Capture the cell that displays the provided text and extract its (x, y) central coordinate. 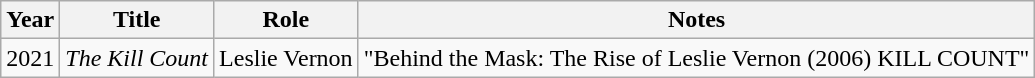
Title (137, 20)
Leslie Vernon (286, 58)
Role (286, 20)
Notes (696, 20)
2021 (30, 58)
The Kill Count (137, 58)
Year (30, 20)
"Behind the Mask: The Rise of Leslie Vernon (2006) KILL COUNT" (696, 58)
